Provide the [X, Y] coordinate of the cell's center where the given text is located.  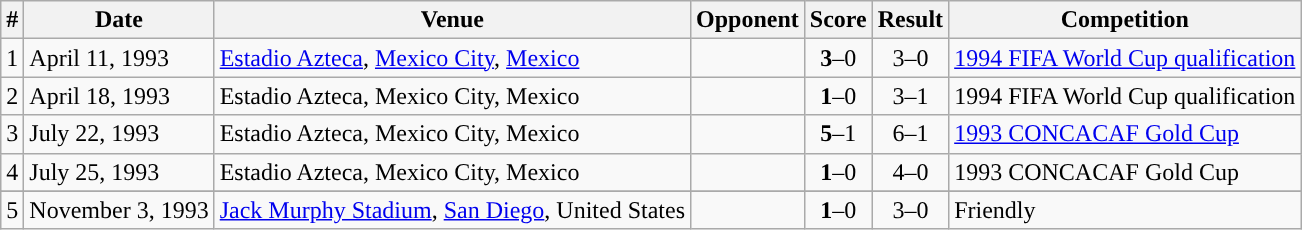
5 [12, 210]
Opponent [748, 20]
# [12, 20]
Jack Murphy Stadium, San Diego, United States [452, 210]
July 25, 1993 [119, 172]
Date [119, 20]
Score [838, 20]
3 [12, 134]
November 3, 1993 [119, 210]
April 18, 1993 [119, 96]
5–1 [838, 134]
6–1 [910, 134]
1 [12, 58]
July 22, 1993 [119, 134]
April 11, 1993 [119, 58]
4–0 [910, 172]
2 [12, 96]
Friendly [1125, 210]
Competition [1125, 20]
Result [910, 20]
3–1 [910, 96]
4 [12, 172]
Venue [452, 20]
